Determine the [x, y] coordinate at the center of the cell enclosing the given text.  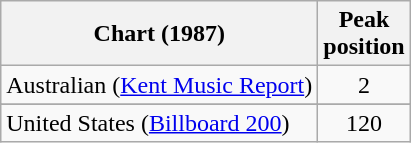
Chart (1987) [160, 34]
Australian (Kent Music Report) [160, 85]
120 [364, 123]
2 [364, 85]
Peakposition [364, 34]
United States (Billboard 200) [160, 123]
